From the cell containing the given text, extract its center point as (X, Y) coordinate. 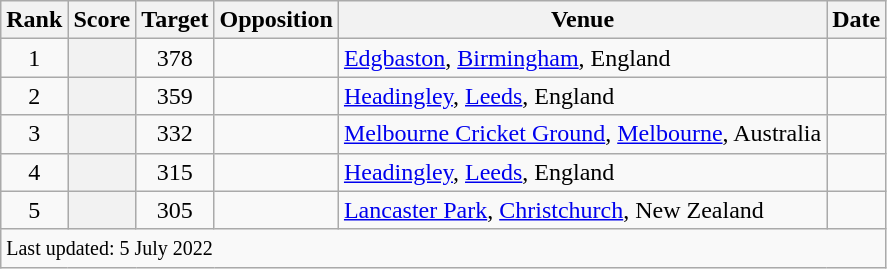
Edgbaston, Birmingham, England (582, 58)
Date (856, 20)
305 (175, 210)
Last updated: 5 July 2022 (444, 248)
378 (175, 58)
1 (34, 58)
Score (102, 20)
2 (34, 96)
Venue (582, 20)
Lancaster Park, Christchurch, New Zealand (582, 210)
332 (175, 134)
Rank (34, 20)
3 (34, 134)
315 (175, 172)
5 (34, 210)
359 (175, 96)
4 (34, 172)
Melbourne Cricket Ground, Melbourne, Australia (582, 134)
Opposition (276, 20)
Target (175, 20)
